Pinpoint the cell where the given text exists, returning its (X, Y) midpoint coordinate. 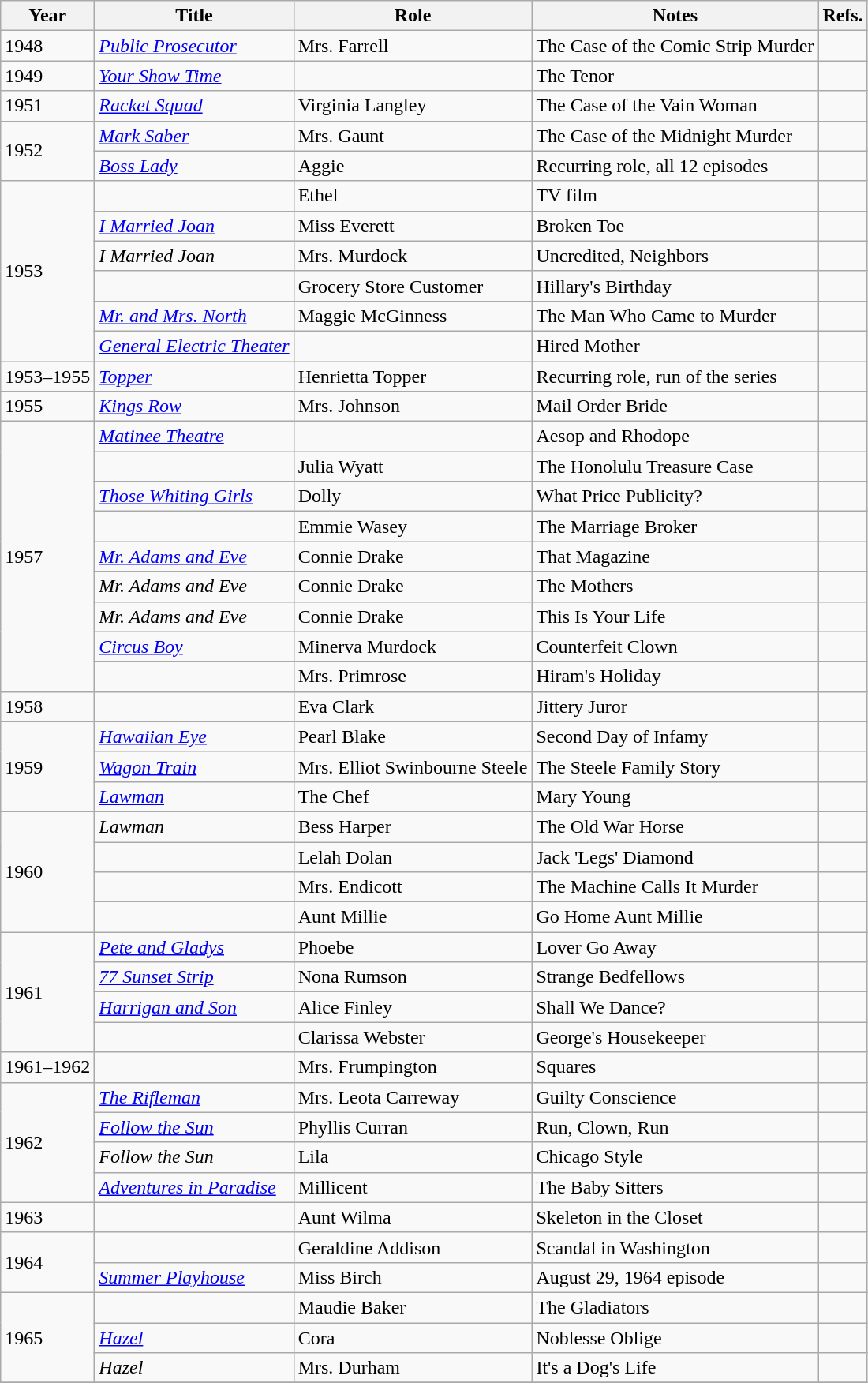
George's Housekeeper (675, 1037)
Harrigan and Son (194, 1007)
Jittery Juror (675, 706)
Hiram's Holiday (675, 677)
Go Home Aunt Millie (675, 917)
Alice Finley (413, 1007)
Adventures in Paradise (194, 1187)
Notes (675, 16)
1964 (47, 1262)
Lelah Dolan (413, 856)
1953–1955 (47, 377)
Miss Everett (413, 226)
Bess Harper (413, 826)
Eva Clark (413, 706)
Noblesse Oblige (675, 1338)
Mrs. Johnson (413, 407)
The Man Who Came to Murder (675, 316)
Refs. (843, 16)
1955 (47, 407)
Ethel (413, 196)
General Electric Theater (194, 346)
Those Whiting Girls (194, 497)
Shall We Dance? (675, 1007)
Aesop and Rhodope (675, 437)
1960 (47, 871)
Mrs. Durham (413, 1368)
Pearl Blake (413, 736)
Clarissa Webster (413, 1037)
Boss Lady (194, 166)
The Mothers (675, 587)
The Honolulu Treasure Case (675, 467)
1962 (47, 1142)
Virginia Langley (413, 106)
Your Show Time (194, 76)
Mrs. Leota Carreway (413, 1097)
Phyllis Curran (413, 1127)
Year (47, 16)
Geraldine Addison (413, 1247)
Mrs. Primrose (413, 677)
Miss Birch (413, 1277)
Henrietta Topper (413, 377)
Hawaiian Eye (194, 736)
The Chef (413, 796)
Pete and Gladys (194, 947)
Mary Young (675, 796)
Mrs. Endicott (413, 887)
Mrs. Gaunt (413, 136)
77 Sunset Strip (194, 977)
1948 (47, 46)
1957 (47, 557)
The Machine Calls It Murder (675, 887)
Jack 'Legs' Diamond (675, 856)
Matinee Theatre (194, 437)
Second Day of Infamy (675, 736)
Mrs. Farrell (413, 46)
Hillary's Birthday (675, 286)
Maudie Baker (413, 1307)
August 29, 1964 episode (675, 1277)
1952 (47, 151)
Emmie Wasey (413, 527)
Run, Clown, Run (675, 1127)
Mr. and Mrs. North (194, 316)
Kings Row (194, 407)
Public Prosecutor (194, 46)
Phoebe (413, 947)
Lover Go Away (675, 947)
1963 (47, 1217)
Topper (194, 377)
1959 (47, 766)
1958 (47, 706)
1951 (47, 106)
The Gladiators (675, 1307)
Aunt Wilma (413, 1217)
Julia Wyatt (413, 467)
Lila (413, 1157)
1949 (47, 76)
Strange Bedfellows (675, 977)
The Case of the Vain Woman (675, 106)
Mrs. Frumpington (413, 1067)
Chicago Style (675, 1157)
Counterfeit Clown (675, 647)
Title (194, 16)
1965 (47, 1337)
Aggie (413, 166)
It's a Dog's Life (675, 1368)
The Rifleman (194, 1097)
Summer Playhouse (194, 1277)
Circus Boy (194, 647)
The Marriage Broker (675, 527)
Dolly (413, 497)
Grocery Store Customer (413, 286)
Maggie McGinness (413, 316)
Recurring role, all 12 episodes (675, 166)
This Is Your Life (675, 617)
The Old War Horse (675, 826)
Recurring role, run of the series (675, 377)
Mail Order Bride (675, 407)
Nona Rumson (413, 977)
The Steele Family Story (675, 766)
The Baby Sitters (675, 1187)
Guilty Conscience (675, 1097)
Role (413, 16)
Wagon Train (194, 766)
The Case of the Midnight Murder (675, 136)
TV film (675, 196)
Scandal in Washington (675, 1247)
The Tenor (675, 76)
The Case of the Comic Strip Murder (675, 46)
Minerva Murdock (413, 647)
Hired Mother (675, 346)
Broken Toe (675, 226)
What Price Publicity? (675, 497)
1953 (47, 271)
Uncredited, Neighbors (675, 256)
Racket Squad (194, 106)
1961–1962 (47, 1067)
Aunt Millie (413, 917)
Millicent (413, 1187)
1961 (47, 992)
That Magazine (675, 557)
Cora (413, 1338)
Skeleton in the Closet (675, 1217)
Mrs. Elliot Swinbourne Steele (413, 766)
Mark Saber (194, 136)
Squares (675, 1067)
Mrs. Murdock (413, 256)
